Find where the given text appears and provide that cell's center as [x, y] coordinate. 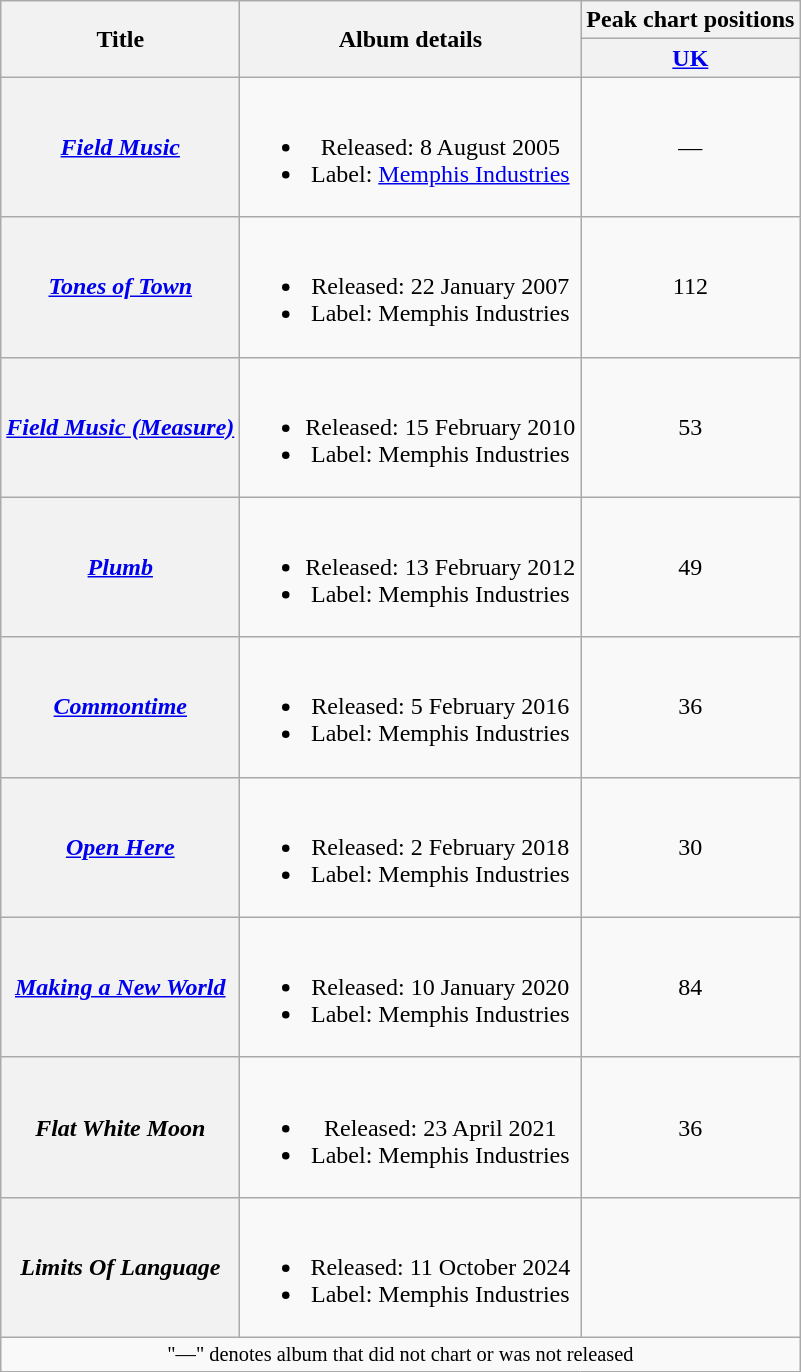
Album details [410, 39]
— [690, 147]
Released: 2 February 2018Label: Memphis Industries [410, 847]
Title [120, 39]
UK [690, 58]
Flat White Moon [120, 1127]
Released: 5 February 2016Label: Memphis Industries [410, 707]
"—" denotes album that did not chart or was not released [400, 1354]
112 [690, 287]
53 [690, 427]
Limits Of Language [120, 1267]
Field Music [120, 147]
Peak chart positions [690, 20]
Open Here [120, 847]
Plumb [120, 567]
Released: 11 October 2024Label: Memphis Industries [410, 1267]
Tones of Town [120, 287]
Released: 23 April 2021Label: Memphis Industries [410, 1127]
Commontime [120, 707]
Making a New World [120, 987]
Released: 22 January 2007Label: Memphis Industries [410, 287]
Released: 15 February 2010Label: Memphis Industries [410, 427]
Released: 8 August 2005Label: Memphis Industries [410, 147]
Released: 13 February 2012Label: Memphis Industries [410, 567]
Field Music (Measure) [120, 427]
49 [690, 567]
Released: 10 January 2020Label: Memphis Industries [410, 987]
84 [690, 987]
30 [690, 847]
